From the cell containing the given text, extract its center point as (x, y) coordinate. 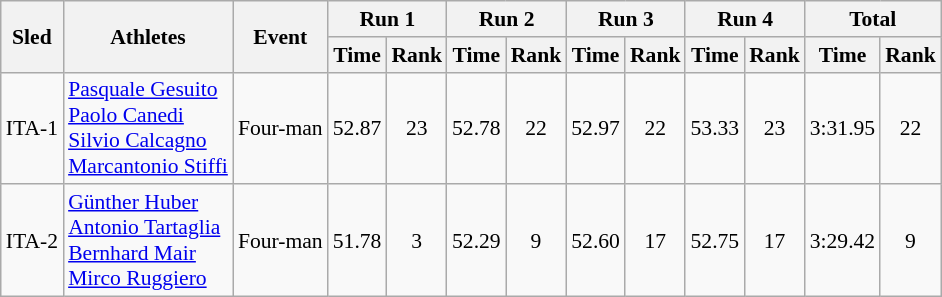
Athletes (148, 36)
Run 3 (626, 19)
51.78 (358, 241)
52.78 (476, 128)
Sled (32, 36)
3 (416, 241)
3:29.42 (842, 241)
Run 2 (506, 19)
52.60 (596, 241)
Event (280, 36)
ITA-1 (32, 128)
ITA-2 (32, 241)
Total (873, 19)
52.87 (358, 128)
Günther HuberAntonio TartagliaBernhard MairMirco Ruggiero (148, 241)
52.97 (596, 128)
Run 4 (744, 19)
52.75 (714, 241)
53.33 (714, 128)
Pasquale GesuitoPaolo CanediSilvio CalcagnoMarcantonio Stiffi (148, 128)
52.29 (476, 241)
3:31.95 (842, 128)
Run 1 (388, 19)
